Identify which cell holds the provided text, then report its (X, Y) central coordinate. 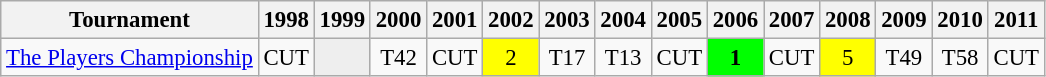
Tournament (130, 20)
2007 (792, 20)
T42 (398, 58)
T13 (623, 58)
5 (848, 58)
2 (511, 58)
T17 (567, 58)
2008 (848, 20)
The Players Championship (130, 58)
T49 (904, 58)
2010 (960, 20)
T58 (960, 58)
2002 (511, 20)
2003 (567, 20)
1 (735, 58)
2001 (455, 20)
2009 (904, 20)
1999 (342, 20)
1998 (286, 20)
2006 (735, 20)
2005 (679, 20)
2011 (1016, 20)
2004 (623, 20)
2000 (398, 20)
